Search for the cell housing the specified text and yield its [x, y] center coordinate. 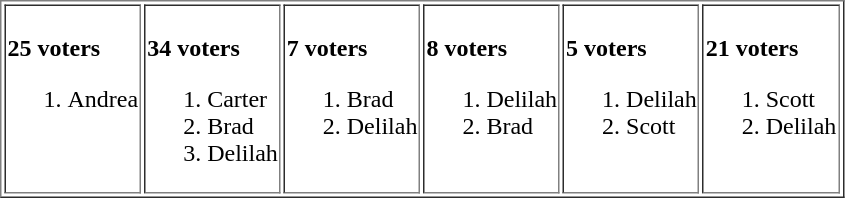
5 votersDelilahScott [632, 98]
7 votersBradDelilah [352, 98]
8 votersDelilahBrad [492, 98]
21 votersScottDelilah [772, 98]
34 votersCarterBradDelilah [212, 98]
25 votersAndrea [72, 98]
